Search for the cell housing the specified text and yield its [x, y] center coordinate. 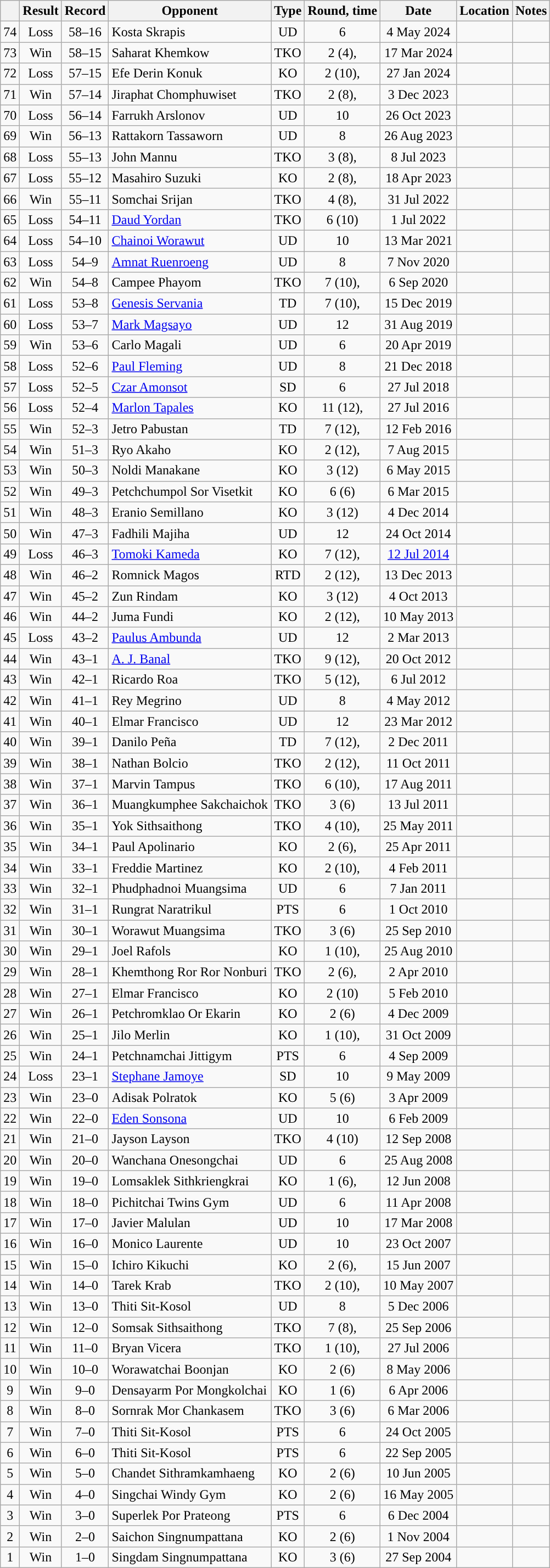
Rey Megrino [190, 701]
46–2 [85, 575]
Paul Fleming [190, 366]
35–1 [85, 826]
1 Oct 2010 [418, 909]
55–12 [85, 178]
3 Dec 2023 [418, 94]
4 May 2024 [418, 32]
3 Apr 2009 [418, 1097]
10–0 [85, 1369]
9 [10, 1390]
2 Apr 2010 [418, 972]
4 Dec 2009 [418, 1014]
32 [10, 909]
1 [10, 1557]
4 Sep 2009 [418, 1056]
6 (10), [343, 784]
25 Apr 2011 [418, 847]
72 [10, 74]
19–0 [85, 1181]
31 Oct 2009 [418, 1035]
Genesis Servania [190, 304]
23–1 [85, 1077]
Marvin Tampus [190, 784]
55–11 [85, 199]
1 (6) [343, 1390]
61 [10, 304]
37 [10, 805]
71 [10, 94]
65 [10, 220]
11 [10, 1348]
13 [10, 1307]
55 [10, 429]
41–1 [85, 701]
31 [10, 931]
4 (10) [343, 1139]
53–7 [85, 324]
Phudphadnoi Muangsima [190, 888]
58–16 [85, 32]
6 May 2015 [418, 471]
1 (6), [343, 1181]
9 (12), [343, 659]
54–9 [85, 262]
22–0 [85, 1118]
46–3 [85, 554]
Worawatchai Boonjan [190, 1369]
9 May 2009 [418, 1077]
Khemthong Ror Ror Nonburi [190, 972]
Date [418, 11]
Campee Phayom [190, 283]
54–10 [85, 240]
51 [10, 512]
21 [10, 1139]
34 [10, 867]
35 [10, 847]
13–0 [85, 1307]
16 [10, 1244]
52–4 [85, 408]
6 Dec 2004 [418, 1515]
17–0 [85, 1223]
20–0 [85, 1160]
39–1 [85, 742]
4 (8), [343, 199]
1–0 [85, 1557]
Monico Laurente [190, 1244]
Notes [531, 11]
28–1 [85, 972]
4 [10, 1494]
Juma Fundi [190, 617]
57–15 [85, 74]
41 [10, 721]
43 [10, 680]
29 [10, 972]
7–0 [85, 1432]
27 Jul 2006 [418, 1348]
27 Jul 2018 [418, 387]
20 [10, 1160]
11 (12), [343, 408]
1 Nov 2004 [418, 1536]
2 (10) [343, 993]
5 (12), [343, 680]
Eden Sonsona [190, 1118]
30–1 [85, 931]
15 [10, 1264]
11–0 [85, 1348]
53 [10, 471]
2 (4), [343, 53]
23–0 [85, 1097]
18 Apr 2023 [418, 178]
Danilo Peña [190, 742]
59 [10, 345]
Masahiro Suzuki [190, 178]
29–1 [85, 951]
54–8 [85, 283]
6 Sep 2020 [418, 283]
Javier Malulan [190, 1223]
28 [10, 993]
67 [10, 178]
Wanchana Onesongchai [190, 1160]
10 May 2007 [418, 1286]
Stephane Jamoye [190, 1077]
62 [10, 283]
40–1 [85, 721]
57–14 [85, 94]
39 [10, 763]
25 Sep 2010 [418, 931]
Noldi Manakane [190, 471]
2 Dec 2011 [418, 742]
36 [10, 826]
12 Jun 2008 [418, 1181]
16 May 2005 [418, 1494]
20 Apr 2019 [418, 345]
5 [10, 1474]
Opponent [190, 11]
John Mannu [190, 157]
8 Jul 2023 [418, 157]
32–1 [85, 888]
6 Mar 2006 [418, 1411]
6–0 [85, 1453]
23 [10, 1097]
46 [10, 617]
52–5 [85, 387]
38–1 [85, 763]
3 (8), [343, 157]
17 Mar 2008 [418, 1223]
56–13 [85, 136]
64 [10, 240]
Farrukh Arslonov [190, 115]
48 [10, 575]
16–0 [85, 1244]
15–0 [85, 1264]
66 [10, 199]
Paulus Ambunda [190, 638]
31 Jul 2022 [418, 199]
Joel Rafols [190, 951]
7 (8), [343, 1328]
43–1 [85, 659]
14 [10, 1286]
56 [10, 408]
5 (6) [343, 1097]
Jilo Merlin [190, 1035]
2 [10, 1536]
Marlon Tapales [190, 408]
Zun Rindam [190, 596]
22 [10, 1118]
48–3 [85, 512]
Round, time [343, 11]
30 [10, 951]
4 Oct 2013 [418, 596]
12 Jul 2014 [418, 554]
Daud Yordan [190, 220]
Somchai Srijan [190, 199]
Result [41, 11]
54 [10, 450]
11 Apr 2008 [418, 1202]
50–3 [85, 471]
25 Aug 2010 [418, 951]
Record [85, 11]
Jetro Pabustan [190, 429]
Somsak Sithsaithong [190, 1328]
52–3 [85, 429]
24–1 [85, 1056]
4–0 [85, 1494]
51–3 [85, 450]
Efe Derin Konuk [190, 74]
42–1 [85, 680]
25–1 [85, 1035]
Freddie Martinez [190, 867]
5 Feb 2010 [418, 993]
Tarek Krab [190, 1286]
13 Jul 2011 [418, 805]
55–13 [85, 157]
49–3 [85, 491]
Eranio Semillano [190, 512]
23 Oct 2007 [418, 1244]
Romnick Magos [190, 575]
31–1 [85, 909]
47–3 [85, 533]
21 Dec 2018 [418, 366]
24 [10, 1077]
Rattakorn Tassaworn [190, 136]
26 [10, 1035]
44–2 [85, 617]
8–0 [85, 1411]
25 [10, 1056]
21–0 [85, 1139]
Petchnamchai Jittigym [190, 1056]
38 [10, 784]
2–0 [85, 1536]
27 [10, 1014]
Bryan Vicera [190, 1348]
8 May 2006 [418, 1369]
45 [10, 638]
Singdam Singnumpattana [190, 1557]
58 [10, 366]
13 Mar 2021 [418, 240]
Lomsaklek Sithkriengkrai [190, 1181]
6 (6) [343, 491]
6 Mar 2015 [418, 491]
3–0 [85, 1515]
Fadhili Majiha [190, 533]
23 Mar 2012 [418, 721]
58–15 [85, 53]
Paul Apolinario [190, 847]
43–2 [85, 638]
Muangkumphee Sakchaichok [190, 805]
Petchchumpol Sor Visetkit [190, 491]
47 [10, 596]
52 [10, 491]
69 [10, 136]
Jayson Layson [190, 1139]
26–1 [85, 1014]
Singchai Windy Gym [190, 1494]
Ichiro Kikuchi [190, 1264]
7 Nov 2020 [418, 262]
53–6 [85, 345]
6 (10) [343, 220]
Type [288, 11]
Nathan Bolcio [190, 763]
10 Jun 2005 [418, 1474]
Sornrak Mor Chankasem [190, 1411]
Kosta Skrapis [190, 32]
50 [10, 533]
Carlo Magali [190, 345]
Tomoki Kameda [190, 554]
25 Aug 2008 [418, 1160]
33 [10, 888]
10 May 2013 [418, 617]
33–1 [85, 867]
36–1 [85, 805]
68 [10, 157]
22 Sep 2005 [418, 1453]
24 Oct 2005 [418, 1432]
Amnat Ruenroeng [190, 262]
13 Dec 2013 [418, 575]
RTD [288, 575]
15 Dec 2019 [418, 304]
12 Feb 2016 [418, 429]
60 [10, 324]
12–0 [85, 1328]
2 Mar 2013 [418, 638]
24 Oct 2014 [418, 533]
53–8 [85, 304]
1 Jul 2022 [418, 220]
45–2 [85, 596]
3 [10, 1515]
Mark Magsayo [190, 324]
26 Aug 2023 [418, 136]
Chainoi Worawut [190, 240]
Saichon Singnumpattana [190, 1536]
Location [485, 11]
4 (10), [343, 826]
Adisak Polratok [190, 1097]
Chandet Sithramkamhaeng [190, 1474]
Petchromklao Or Ekarin [190, 1014]
Ryo Akaho [190, 450]
25 May 2011 [418, 826]
37–1 [85, 784]
15 Jun 2007 [418, 1264]
20 Oct 2012 [418, 659]
54–11 [85, 220]
19 [10, 1181]
34–1 [85, 847]
17 [10, 1223]
Pichitchai Twins Gym [190, 1202]
12 Sep 2008 [418, 1139]
44 [10, 659]
52–6 [85, 366]
9–0 [85, 1390]
5 Dec 2006 [418, 1307]
6 Apr 2006 [418, 1390]
Superlek Por Prateong [190, 1515]
70 [10, 115]
17 Mar 2024 [418, 53]
4 May 2012 [418, 701]
11 Oct 2011 [418, 763]
4 Feb 2011 [418, 867]
Czar Amonsot [190, 387]
17 Aug 2011 [418, 784]
Worawut Muangsima [190, 931]
Saharat Khemkow [190, 53]
Densayarm Por Mongkolchai [190, 1390]
74 [10, 32]
42 [10, 701]
18 [10, 1202]
56–14 [85, 115]
7 Jan 2011 [418, 888]
5–0 [85, 1474]
26 Oct 2023 [418, 115]
27 Jan 2024 [418, 74]
27–1 [85, 993]
6 Jul 2012 [418, 680]
Ricardo Roa [190, 680]
27 Jul 2016 [418, 408]
57 [10, 387]
7 [10, 1432]
27 Sep 2004 [418, 1557]
73 [10, 53]
Rungrat Naratrikul [190, 909]
49 [10, 554]
4 Dec 2014 [418, 512]
25 Sep 2006 [418, 1328]
7 Aug 2015 [418, 450]
6 Feb 2009 [418, 1118]
14–0 [85, 1286]
40 [10, 742]
31 Aug 2019 [418, 324]
18–0 [85, 1202]
Yok Sithsaithong [190, 826]
63 [10, 262]
A. J. Banal [190, 659]
Jiraphat Chomphuwiset [190, 94]
